Determine the [X, Y] coordinate at the center of the cell enclosing the given text.  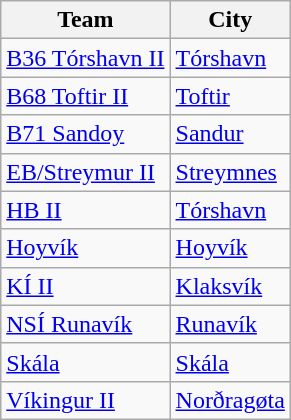
Norðragøta [230, 400]
Runavík [230, 324]
EB/Streymur II [86, 172]
Team [86, 20]
Sandur [230, 134]
B71 Sandoy [86, 134]
Streymnes [230, 172]
Klaksvík [230, 286]
KÍ II [86, 286]
Víkingur II [86, 400]
HB II [86, 210]
B68 Toftir II [86, 96]
NSÍ Runavík [86, 324]
B36 Tórshavn II [86, 58]
City [230, 20]
Toftir [230, 96]
